Capture the cell that displays the provided text and extract its (x, y) central coordinate. 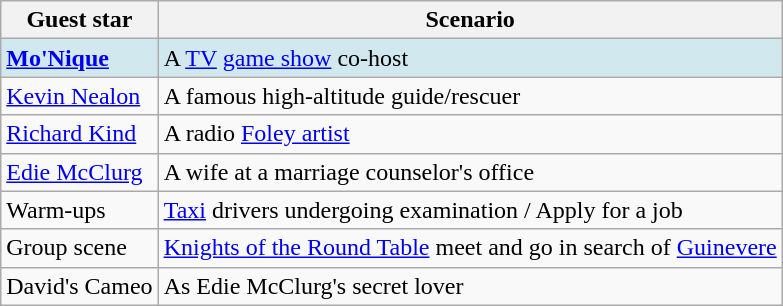
Edie McClurg (80, 172)
Taxi drivers undergoing examination / Apply for a job (470, 210)
A famous high-altitude guide/rescuer (470, 96)
David's Cameo (80, 286)
Mo'Nique (80, 58)
Richard Kind (80, 134)
A TV game show co-host (470, 58)
As Edie McClurg's secret lover (470, 286)
Warm-ups (80, 210)
A wife at a marriage counselor's office (470, 172)
Scenario (470, 20)
Knights of the Round Table meet and go in search of Guinevere (470, 248)
Group scene (80, 248)
A radio Foley artist (470, 134)
Kevin Nealon (80, 96)
Guest star (80, 20)
